Determine the (X, Y) coordinate at the center of the cell enclosing the given text.  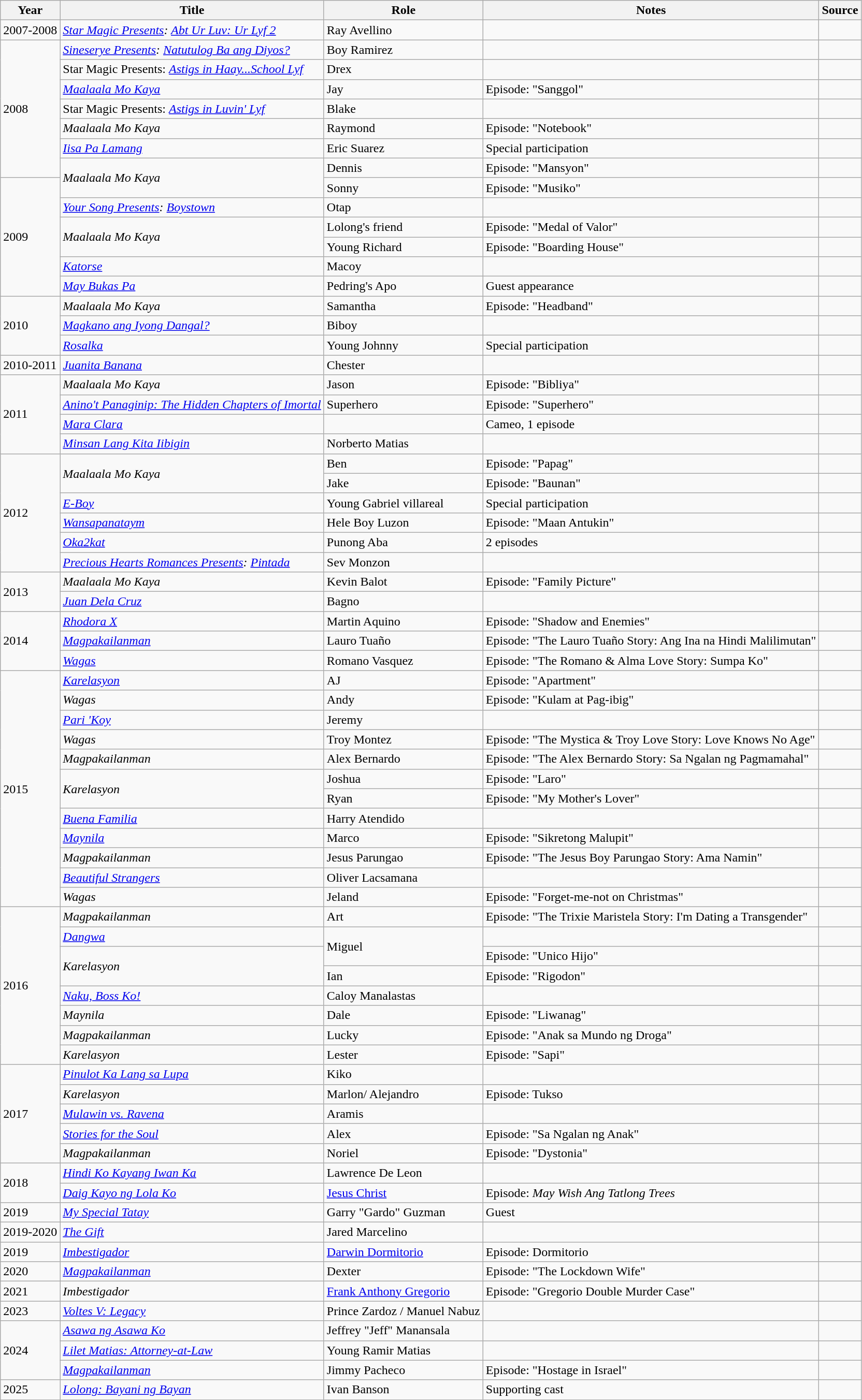
Jeland (403, 897)
Art (403, 917)
Rhodora X (192, 621)
Aramis (403, 1114)
Noriel (403, 1153)
Episode: "Shadow and Enemies" (651, 621)
Guest (651, 1213)
Otap (403, 207)
Magkano ang Iyong Dangal? (192, 326)
Caloy Manalastas (403, 996)
Pedring's Apo (403, 286)
Source (840, 10)
Samantha (403, 306)
AJ (403, 680)
Prince Zardoz / Manuel Nabuz (403, 1311)
Kiko (403, 1074)
Episode: "Liwanag" (651, 1015)
2009 (30, 237)
Darwin Dormitorio (403, 1252)
Ivan Banson (403, 1390)
2017 (30, 1114)
Daig Kayo ng Lola Ko (192, 1192)
Young Johnny (403, 345)
Oka2kat (192, 542)
2012 (30, 513)
Juan Dela Cruz (192, 602)
Jesus Christ (403, 1192)
Episode: "The Mystica & Troy Love Story: Love Knows No Age" (651, 739)
Episode: "The Alex Bernardo Story: Sa Ngalan ng Pagmamahal" (651, 759)
Martin Aquino (403, 621)
Bagno (403, 602)
2025 (30, 1390)
Jared Marcelino (403, 1232)
Iisa Pa Lamang (192, 148)
Ian (403, 976)
Eric Suarez (403, 148)
Star Magic Presents: Abt Ur Luv: Ur Lyf 2 (192, 30)
Drex (403, 69)
Episode: Tukso (651, 1094)
Episode: "The Lauro Tuaño Story: Ang Ina na Hindi Malilimutan" (651, 641)
Minsan Lang Kita Iibigin (192, 444)
Sonny (403, 187)
Buena Familia (192, 818)
Episode: "Baunan" (651, 483)
Ryan (403, 798)
May Bukas Pa (192, 286)
Beautiful Strangers (192, 878)
Dangwa (192, 937)
Supporting cast (651, 1390)
Katorse (192, 267)
Episode: Dormitorio (651, 1252)
Episode: "The Romano & Alma Love Story: Sumpa Ko" (651, 661)
2015 (30, 789)
Episode: "Maan Antukin" (651, 522)
Episode: "Anak sa Mundo ng Droga" (651, 1035)
2018 (30, 1183)
Episode: "Notebook" (651, 128)
Episode: "Sa Ngalan ng Anak" (651, 1133)
Episode: "The Jesus Boy Parungao Story: Ama Namin" (651, 857)
Macoy (403, 267)
Marlon/ Alejandro (403, 1094)
Pari 'Koy (192, 720)
Episode: "Kulam at Pag-ibig" (651, 700)
Hele Boy Luzon (403, 522)
Episode: "Laro" (651, 779)
Wansapanataym (192, 522)
Frank Anthony Gregorio (403, 1291)
Joshua (403, 779)
Asawa ng Asawa Ko (192, 1331)
Jake (403, 483)
Lolong's friend (403, 227)
Episode: "The Trixie Maristela Story: I'm Dating a Transgender" (651, 917)
2016 (30, 986)
Harry Atendido (403, 818)
Sineserye Presents: Natutulog Ba ang Diyos? (192, 50)
2010-2011 (30, 365)
2013 (30, 592)
Jeremy (403, 720)
Anino't Panaginip: The Hidden Chapters of Imortal (192, 404)
Episode: "Medal of Valor" (651, 227)
Jay (403, 89)
Alex (403, 1133)
Episode: "Rigodon" (651, 976)
2 episodes (651, 542)
Episode: "Sanggol" (651, 89)
2011 (30, 414)
Lester (403, 1055)
Dexter (403, 1272)
2007-2008 (30, 30)
Precious Hearts Romances Presents: Pintada (192, 562)
Sev Monzon (403, 562)
Rosalka (192, 345)
Episode: "Unico Hijo" (651, 956)
Mara Clara (192, 424)
Episode: "Boarding House" (651, 247)
Ben (403, 463)
Episode: "Headband" (651, 306)
Your Song Presents: Boystown (192, 207)
Romano Vasquez (403, 661)
Miguel (403, 946)
Stories for the Soul (192, 1133)
Norberto Matias (403, 444)
Garry "Gardo" Guzman (403, 1213)
Mulawin vs. Ravena (192, 1114)
2024 (30, 1350)
Oliver Lacsamana (403, 878)
Punong Aba (403, 542)
Biboy (403, 326)
Episode: "Sikretong Malupit" (651, 838)
Lilet Matias: Attorney-at-Law (192, 1350)
Guest appearance (651, 286)
Boy Ramirez (403, 50)
Episode: May Wish Ang Tatlong Trees (651, 1192)
Lucky (403, 1035)
Jesus Parungao (403, 857)
Episode: "Superhero" (651, 404)
2020 (30, 1272)
Young Gabriel villareal (403, 503)
Pinulot Ka Lang sa Lupa (192, 1074)
Marco (403, 838)
Episode: "Bibliya" (651, 385)
Young Ramir Matias (403, 1350)
My Special Tatay (192, 1213)
Voltes V: Legacy (192, 1311)
Episode: "Dystonia" (651, 1153)
Episode: "The Lockdown Wife" (651, 1272)
Ray Avellino (403, 30)
Troy Montez (403, 739)
Naku, Boss Ko! (192, 996)
E-Boy (192, 503)
2019-2020 (30, 1232)
Star Magic Presents: Astigs in Haay...School Lyf (192, 69)
Young Richard (403, 247)
Dennis (403, 168)
Raymond (403, 128)
Dale (403, 1015)
2023 (30, 1311)
Lolong: Bayani ng Bayan (192, 1390)
Kevin Balot (403, 582)
2010 (30, 326)
2014 (30, 641)
Notes (651, 10)
Episode: "Gregorio Double Murder Case" (651, 1291)
2021 (30, 1291)
Star Magic Presents: Astigs in Luvin' Lyf (192, 109)
Year (30, 10)
Andy (403, 700)
Episode: "Papag" (651, 463)
2008 (30, 109)
The Gift (192, 1232)
Juanita Banana (192, 365)
Jimmy Pacheco (403, 1370)
Hindi Ko Kayang Iwan Ka (192, 1173)
Episode: "Hostage in Israel" (651, 1370)
Alex Bernardo (403, 759)
Title (192, 10)
Episode: "Apartment" (651, 680)
Lauro Tuaño (403, 641)
Jeffrey "Jeff" Manansala (403, 1331)
Jason (403, 385)
Superhero (403, 404)
Episode: "Mansyon" (651, 168)
Role (403, 10)
Blake (403, 109)
Lawrence De Leon (403, 1173)
Episode: "Forget-me-not on Christmas" (651, 897)
Episode: "Family Picture" (651, 582)
Episode: "Musiko" (651, 187)
Cameo, 1 episode (651, 424)
Episode: "My Mother's Lover" (651, 798)
Episode: "Sapi" (651, 1055)
Chester (403, 365)
